From the cell containing the given text, extract its center point as [X, Y] coordinate. 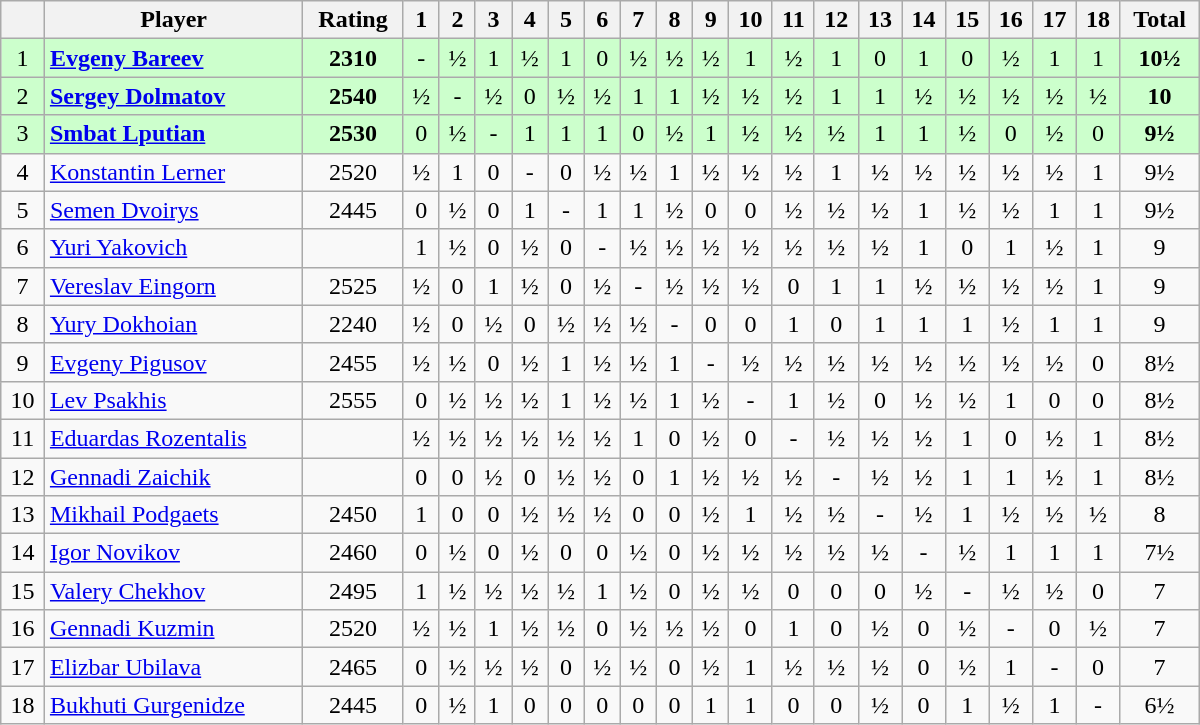
Vereslav Eingorn [174, 286]
Eduardas Rozentalis [174, 438]
Rating [353, 20]
Evgeny Bareev [174, 58]
Lev Psakhis [174, 400]
Semen Dvoirys [174, 210]
Elizbar Ubilava [174, 667]
Total [1160, 20]
2525 [353, 286]
Yury Dokhoian [174, 324]
2495 [353, 591]
Sergey Dolmatov [174, 96]
Mikhail Podgaets [174, 515]
2310 [353, 58]
10½ [1160, 58]
2455 [353, 362]
Konstantin Lerner [174, 172]
Igor Novikov [174, 553]
2450 [353, 515]
2530 [353, 134]
2460 [353, 553]
Yuri Yakovich [174, 248]
Valery Chekhov [174, 591]
2555 [353, 400]
2465 [353, 667]
2240 [353, 324]
Bukhuti Gurgenidze [174, 705]
2540 [353, 96]
Smbat Lputian [174, 134]
6½ [1160, 705]
Evgeny Pigusov [174, 362]
Gennadi Kuzmin [174, 629]
Gennadi Zaichik [174, 477]
Player [174, 20]
7½ [1160, 553]
